Capture the cell that displays the provided text and extract its (x, y) central coordinate. 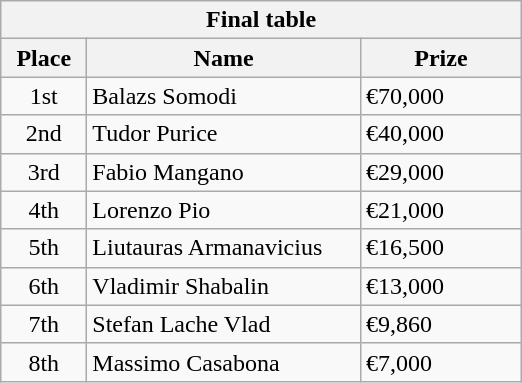
Vladimir Shabalin (224, 286)
€29,000 (440, 172)
€16,500 (440, 248)
6th (44, 286)
1st (44, 96)
€21,000 (440, 210)
Tudor Purice (224, 134)
4th (44, 210)
Prize (440, 58)
8th (44, 362)
Liutauras Armanavicius (224, 248)
Stefan Lache Vlad (224, 324)
€7,000 (440, 362)
Name (224, 58)
3rd (44, 172)
Balazs Somodi (224, 96)
Final table (262, 20)
€9,860 (440, 324)
€40,000 (440, 134)
7th (44, 324)
Place (44, 58)
Massimo Casabona (224, 362)
Lorenzo Pio (224, 210)
€70,000 (440, 96)
2nd (44, 134)
5th (44, 248)
€13,000 (440, 286)
Fabio Mangano (224, 172)
